Return [X, Y] of the center of cell containing provided text 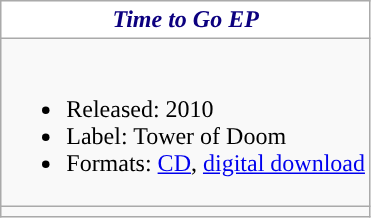
Time to Go EP [186, 20]
Released: 2010Label: Tower of DoomFormats: CD, digital download [186, 122]
